Search for the cell housing the specified text and yield its [X, Y] center coordinate. 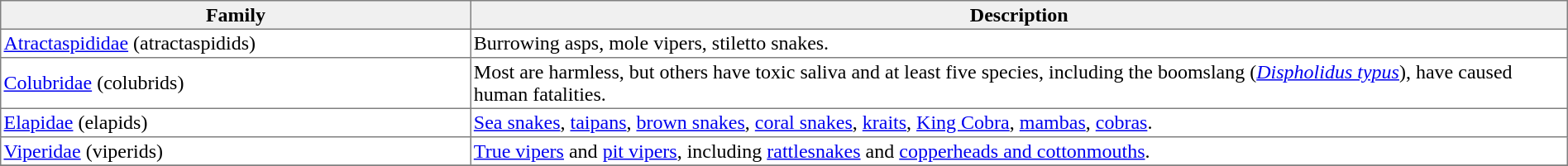
Family [236, 15]
Colubridae (colubrids) [236, 83]
Burrowing asps, mole vipers, stiletto snakes. [1019, 43]
Most are harmless, but others have toxic saliva and at least five species, including the boomslang (Dispholidus typus), have caused human fatalities. [1019, 83]
Sea snakes, taipans, brown snakes, coral snakes, kraits, King Cobra, mambas, cobras. [1019, 122]
Elapidae (elapids) [236, 122]
Viperidae (viperids) [236, 151]
Atractaspididae (atractaspidids) [236, 43]
Description [1019, 15]
True vipers and pit vipers, including rattlesnakes and copperheads and cottonmouths. [1019, 151]
